Capture the cell that displays the provided text and extract its (x, y) central coordinate. 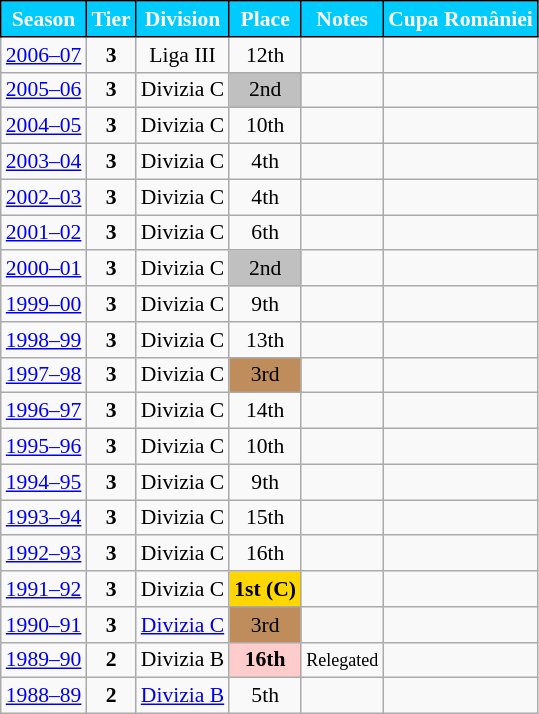
15th (265, 518)
2000–01 (44, 269)
6th (265, 233)
1st (C) (265, 589)
1992–93 (44, 554)
1994–95 (44, 482)
1996–97 (44, 411)
1993–94 (44, 518)
2005–06 (44, 90)
Notes (342, 19)
1997–98 (44, 375)
12th (265, 55)
1989–90 (44, 660)
Liga III (182, 55)
1988–89 (44, 696)
Place (265, 19)
Season (44, 19)
14th (265, 411)
Relegated (342, 660)
13th (265, 340)
1990–91 (44, 625)
1999–00 (44, 304)
1998–99 (44, 340)
Division (182, 19)
5th (265, 696)
2004–05 (44, 126)
1991–92 (44, 589)
2002–03 (44, 197)
2001–02 (44, 233)
Tier (110, 19)
1995–96 (44, 447)
2006–07 (44, 55)
Cupa României (460, 19)
2003–04 (44, 162)
